Provide the (X, Y) coordinate of the cell's center where the given text is located.  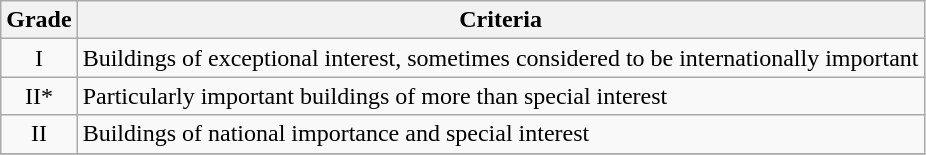
Criteria (500, 20)
Buildings of exceptional interest, sometimes considered to be internationally important (500, 58)
Buildings of national importance and special interest (500, 134)
I (39, 58)
II (39, 134)
Particularly important buildings of more than special interest (500, 96)
Grade (39, 20)
II* (39, 96)
